Scan for the cell matching the given text and deliver its [X, Y] coordinate at center. 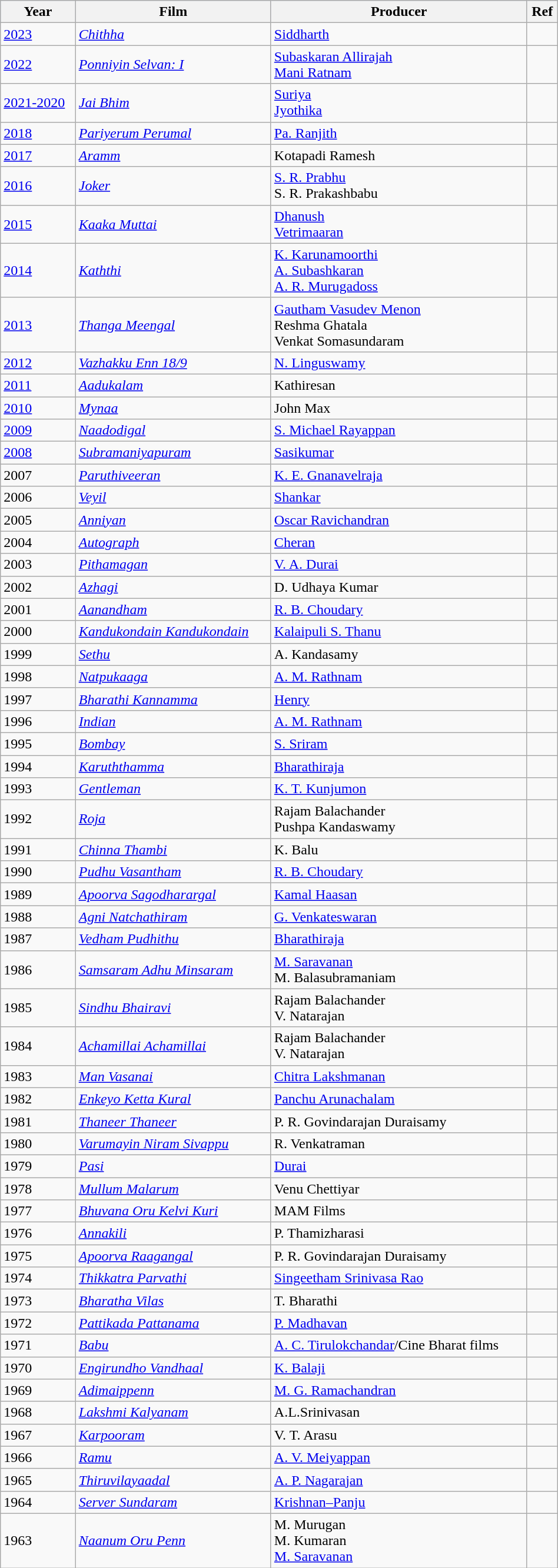
Lakshmi Kalyanam [173, 1413]
2008 [38, 453]
Naanum Oru Penn [173, 1540]
Sethu [173, 654]
Singeetham Srinivasa Rao [399, 1278]
K. E. Gnanavelraja [399, 475]
Film [173, 12]
Azhagi [173, 587]
2002 [38, 587]
Karpooram [173, 1435]
Chitra Lakshmanan [399, 1076]
Annakili [173, 1234]
1976 [38, 1234]
1973 [38, 1301]
M. G. Ramachandran [399, 1390]
2010 [38, 408]
1965 [38, 1480]
K. T. Kunjumon [399, 789]
Oscar Ravichandran [399, 520]
1996 [38, 721]
1983 [38, 1076]
Thanga Meengal [173, 324]
1978 [38, 1189]
2016 [38, 186]
S. Sriram [399, 744]
Aanandham [173, 609]
2011 [38, 385]
M. SaravananM. Balasubramaniam [399, 969]
1985 [38, 1008]
1991 [38, 850]
Venu Chettiyar [399, 1189]
A. C. Tirulokchandar/Cine Bharat films [399, 1345]
Enkeyo Ketta Kural [173, 1099]
John Max [399, 408]
1974 [38, 1278]
Engirundho Vandhaal [173, 1368]
Roja [173, 820]
1967 [38, 1435]
K. Balu [399, 850]
Producer [399, 12]
1966 [38, 1457]
2014 [38, 270]
2005 [38, 520]
Rajam BalachanderV. Natarajan [399, 1008]
1968 [38, 1413]
Gentleman [173, 789]
A. V. Meiyappan [399, 1457]
2006 [38, 498]
1971 [38, 1345]
Thaneer Thaneer [173, 1121]
S. R. Prabhu S. R. Prakashbabu [399, 186]
Kalaipuli S. Thanu [399, 632]
R. Venkatraman [399, 1143]
Veyil [173, 498]
Henry [399, 699]
Agni Natchathiram [173, 917]
Mullum Malarum [173, 1189]
S. Michael Rayappan [399, 430]
2000 [38, 632]
1977 [38, 1211]
Bharatha Vilas [173, 1301]
Apoorva Raagangal [173, 1256]
1999 [38, 654]
Subramaniyapuram [173, 453]
Pa. Ranjith [399, 133]
Rajam BalachanderPushpa Kandaswamy [399, 820]
A.L.Srinivasan [399, 1413]
Varumayin Niram Sivappu [173, 1143]
Rajam Balachander V. Natarajan [399, 1046]
1979 [38, 1166]
Pattikada Pattanama [173, 1323]
1992 [38, 820]
Mynaa [173, 408]
Krishnan–Panju [399, 1502]
Karuththamma [173, 766]
2009 [38, 430]
K. Karunamoorthi A. Subashkaran A. R. Murugadoss [399, 270]
Bombay [173, 744]
Ref [542, 12]
1970 [38, 1368]
1998 [38, 677]
1987 [38, 939]
Dhanush Vetrimaaran [399, 224]
Naadodigal [173, 430]
1989 [38, 894]
2023 [38, 34]
Cheran [399, 542]
Achamillai Achamillai [173, 1046]
1969 [38, 1390]
1975 [38, 1256]
Kaaka Muttai [173, 224]
Paruthiveeran [173, 475]
N. Linguswamy [399, 363]
Kandukondain Kandukondain [173, 632]
Chinna Thambi [173, 850]
Ponniyin Selvan: I [173, 65]
Babu [173, 1345]
1972 [38, 1323]
Suriya Jyothika [399, 102]
Pasi [173, 1166]
2021-2020 [38, 102]
2013 [38, 324]
G. Venkateswaran [399, 917]
1997 [38, 699]
Siddharth [399, 34]
1990 [38, 872]
Sasikumar [399, 453]
1964 [38, 1502]
1982 [38, 1099]
V. T. Arasu [399, 1435]
1963 [38, 1540]
Indian [173, 721]
2015 [38, 224]
Thiruvilayaadal [173, 1480]
Jai Bhim [173, 102]
P. Madhavan [399, 1323]
Thikkatra Parvathi [173, 1278]
Aadukalam [173, 385]
Kamal Haasan [399, 894]
Kaththi [173, 270]
2004 [38, 542]
A. Kandasamy [399, 654]
Kotapadi Ramesh [399, 155]
1986 [38, 969]
V. A. Durai [399, 565]
Vedham Pudhithu [173, 939]
T. Bharathi [399, 1301]
1980 [38, 1143]
1984 [38, 1046]
Aramm [173, 155]
K. Balaji [399, 1368]
A. P. Nagarajan [399, 1480]
2022 [38, 65]
Adimaippenn [173, 1390]
Bhuvana Oru Kelvi Kuri [173, 1211]
Vazhakku Enn 18/9 [173, 363]
Sindhu Bhairavi [173, 1008]
Samsaram Adhu Minsaram [173, 969]
2003 [38, 565]
Shankar [399, 498]
1993 [38, 789]
2007 [38, 475]
D. Udhaya Kumar [399, 587]
2012 [38, 363]
Anniyan [173, 520]
P. Thamizharasi [399, 1234]
Server Sundaram [173, 1502]
Man Vasanai [173, 1076]
Apoorva Sagodharargal [173, 894]
Pithamagan [173, 565]
Natpukaaga [173, 677]
2001 [38, 609]
Durai [399, 1166]
1995 [38, 744]
2017 [38, 155]
MAM Films [399, 1211]
Bharathi Kannamma [173, 699]
1981 [38, 1121]
Panchu Arunachalam [399, 1099]
Chithha [173, 34]
Joker [173, 186]
Pudhu Vasantham [173, 872]
M. MuruganM. KumaranM. Saravanan [399, 1540]
Pariyerum Perumal [173, 133]
1988 [38, 917]
Ramu [173, 1457]
Gautham Vasudev MenonReshma GhatalaVenkat Somasundaram [399, 324]
Subaskaran Allirajah Mani Ratnam [399, 65]
Year [38, 12]
Kathiresan [399, 385]
2018 [38, 133]
1994 [38, 766]
Autograph [173, 542]
